Provide the [x, y] coordinate of the cell's center where the given text is located.  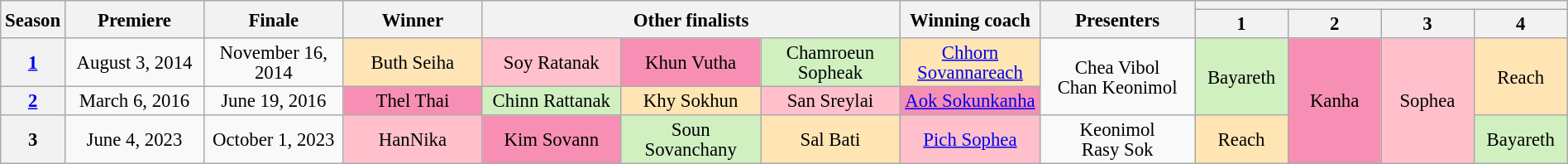
Other finalists [691, 20]
Thel Thai [413, 101]
Chamroeun Sopheak [830, 63]
San Sreylai [830, 101]
KeonimolRasy Sok [1118, 139]
Chea VibolChan Keonimol [1118, 76]
Finale [274, 20]
4 [1520, 25]
November 16, 2014 [274, 63]
June 4, 2023 [134, 139]
Aok Sokunkanha [969, 101]
Buth Seiha [413, 63]
August 3, 2014 [134, 63]
Kim Sovann [552, 139]
Season [33, 20]
Pich Sophea [969, 139]
Kanha [1335, 101]
Winning coach [969, 20]
Sophea [1427, 101]
June 19, 2016 [274, 101]
Soun Sovanchany [691, 139]
Presenters [1118, 20]
Winner [413, 20]
October 1, 2023 [274, 139]
March 6, 2016 [134, 101]
Chinn Rattanak [552, 101]
Chhorn Sovannareach [969, 63]
Sal Bati [830, 139]
Premiere [134, 20]
Khun Vutha [691, 63]
Khy Sokhun [691, 101]
HanNika [413, 139]
Soy Ratanak [552, 63]
